Detect which cell encompasses the target text, then output its (x, y) center coordinate. 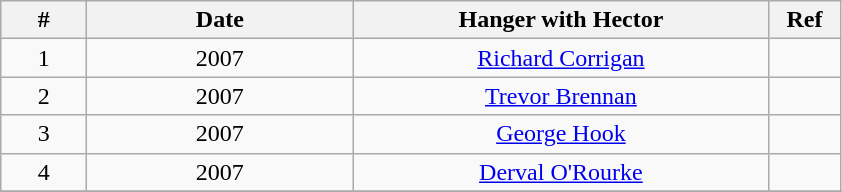
Ref (804, 20)
3 (44, 134)
Trevor Brennan (561, 96)
1 (44, 58)
# (44, 20)
George Hook (561, 134)
Richard Corrigan (561, 58)
Derval O'Rourke (561, 172)
Hanger with Hector (561, 20)
4 (44, 172)
2 (44, 96)
Date (220, 20)
